Return [X, Y] of the center of cell containing provided text 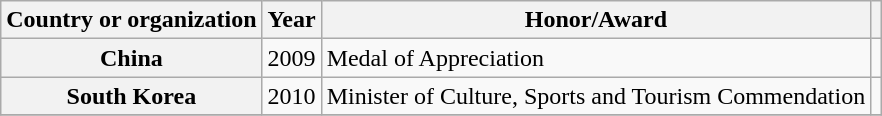
2010 [292, 96]
South Korea [132, 96]
Honor/Award [596, 20]
Medal of Appreciation [596, 58]
Minister of Culture, Sports and Tourism Commendation [596, 96]
Country or organization [132, 20]
China [132, 58]
2009 [292, 58]
Year [292, 20]
